Capture the cell that displays the provided text and extract its [X, Y] central coordinate. 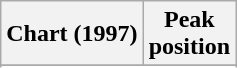
Peak position [189, 34]
Chart (1997) [72, 34]
